Find where the given text appears and provide that cell's center as [x, y] coordinate. 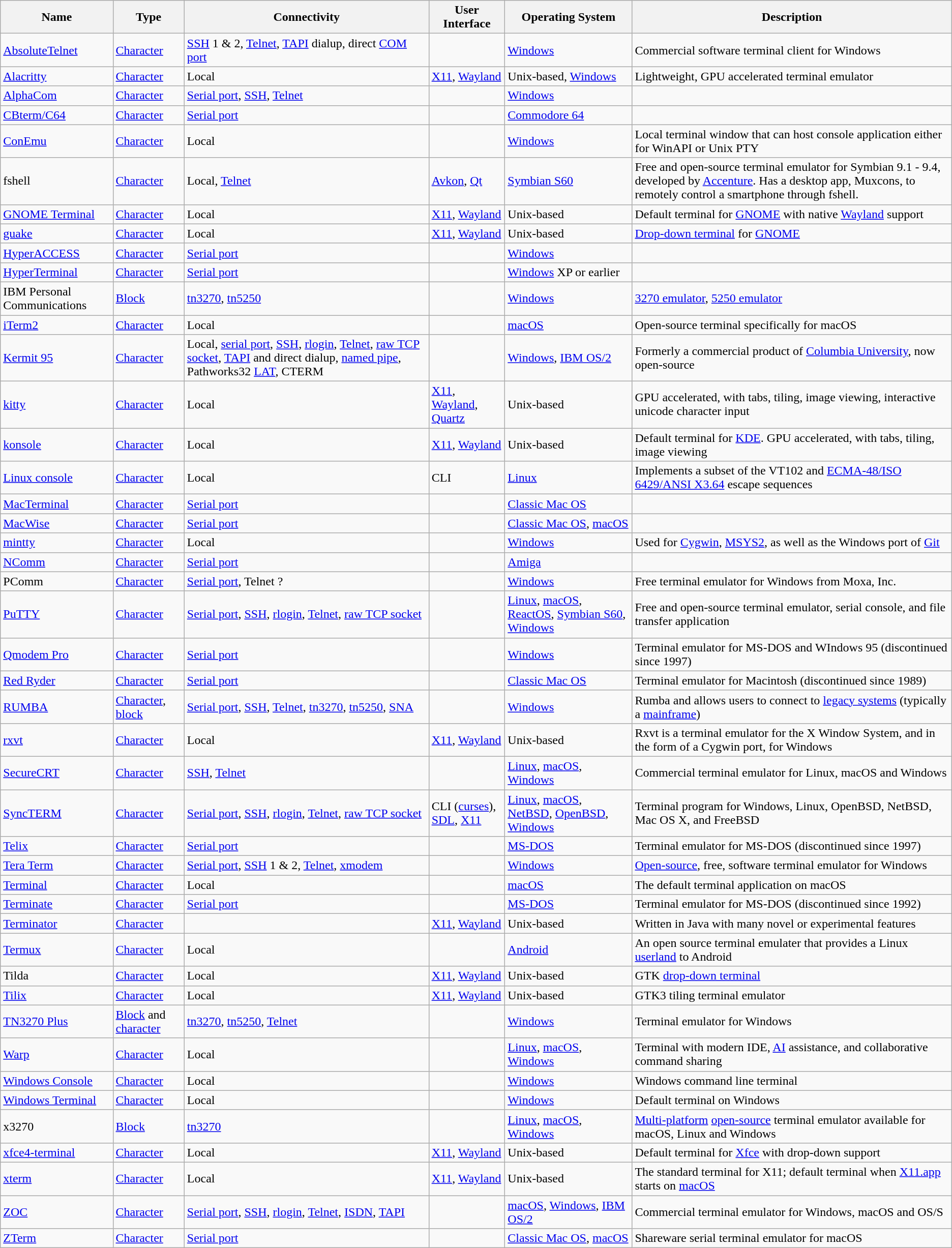
CLI (curses), SDL, X11 [467, 813]
GTK3 tiling terminal emulator [792, 995]
kitty [57, 405]
AlphaCom [57, 96]
rxvt [57, 739]
Alacritty [57, 76]
Terminator [57, 924]
Operating System [569, 17]
Shareware serial terminal emulator for macOS [792, 1238]
Avkon, Qt [467, 181]
Terminal emulator for MS-DOS and WIndows 95 (discontinued since 1997) [792, 654]
Windows Terminal [57, 1100]
GNOME Terminal [57, 214]
MacTerminal [57, 504]
mintty [57, 543]
Warp [57, 1055]
RUMBA [57, 707]
User Interface [467, 17]
HyperACCESS [57, 253]
Linux, macOS, ReactOS, Symbian S60, Windows [569, 614]
Rxvt is a terminal emulator for the X Window System, and in the form of a Cygwin port, for Windows [792, 739]
Local, serial port, SSH, rlogin, Telnet, raw TCP socket, TAPI and direct dialup, named pipe, Pathworks32 LAT, CTERM [306, 358]
An open source terminal emulater that provides a Linux userland to Android [792, 950]
tn3270 [306, 1126]
Telix [57, 846]
Default terminal for GNOME with native Wayland support [792, 214]
tn3270, tn5250, Telnet [306, 1021]
Windows Console [57, 1081]
guake [57, 233]
SecureCRT [57, 773]
HyperTerminal [57, 272]
ZOC [57, 1211]
CBterm/C64 [57, 115]
xterm [57, 1179]
Android [569, 950]
Terminal program for Windows, Linux, OpenBSD, NetBSD, Mac OS X, and FreeBSD [792, 813]
Linux, macOS, NetBSD, OpenBSD, Windows [569, 813]
TN3270 Plus [57, 1021]
Serial port, SSH, Telnet [306, 96]
CLI [467, 478]
konsole [57, 444]
iTerm2 [57, 325]
Drop-down terminal for GNOME [792, 233]
Commodore 64 [569, 115]
Terminal [57, 885]
Unix-based, Windows [569, 76]
PuTTY [57, 614]
Local, Telnet [306, 181]
Terminal with modern IDE, AI assistance, and collaborative command sharing [792, 1055]
x3270 [57, 1126]
ZTerm [57, 1238]
IBM Personal Communications [57, 298]
GPU accelerated, with tabs, tiling, image viewing, interactive unicode character input [792, 405]
Windows command line terminal [792, 1081]
Kermit 95 [57, 358]
Formerly a commercial product of Columbia University, now open-source [792, 358]
Terminal emulator for Windows [792, 1021]
fshell [57, 181]
Free terminal emulator for Windows from Moxa, Inc. [792, 581]
Free and open-source terminal emulator, serial console, and file transfer application [792, 614]
Open-source, free, software terminal emulator for Windows [792, 866]
Windows, IBM OS/2 [569, 358]
Terminal emulator for MS-DOS (discontinued since 1992) [792, 904]
Tilix [57, 995]
Open-source terminal specifically for macOS [792, 325]
MacWise [57, 523]
ConEmu [57, 141]
PComm [57, 581]
Terminal emulator for Macintosh (discontinued since 1989) [792, 680]
Linux [569, 478]
SSH, Telnet [306, 773]
GTK drop-down terminal [792, 976]
Serial port, SSH, rlogin, Telnet, ISDN, TAPI [306, 1211]
Type [148, 17]
Termux [57, 950]
tn3270, tn5250 [306, 298]
Serial port, SSH, Telnet, tn3270, tn5250, SNA [306, 707]
AbsoluteTelnet [57, 50]
The standard terminal for X11; default terminal when X11.app starts on macOS [792, 1179]
Used for Cygwin, MSYS2, as well as the Windows port of Git [792, 543]
xfce4-terminal [57, 1152]
Default terminal for KDE. GPU accelerated, with tabs, tiling, image viewing [792, 444]
Red Ryder [57, 680]
Terminal emulator for MS-DOS (discontinued since 1997) [792, 846]
Written in Java with many novel or experimental features [792, 924]
Commercial software terminal client for Windows [792, 50]
SyncTERM [57, 813]
Windows XP or earlier [569, 272]
3270 emulator, 5250 emulator [792, 298]
Commercial terminal emulator for Linux, macOS and Windows [792, 773]
Character, block [148, 707]
Connectivity [306, 17]
Qmodem Pro [57, 654]
Default terminal for Xfce with drop-down support [792, 1152]
The default terminal application on macOS [792, 885]
Tera Term [57, 866]
Tilda [57, 976]
Name [57, 17]
Lightweight, GPU accelerated terminal emulator [792, 76]
Commercial terminal emulator for Windows, macOS and OS/S [792, 1211]
Default terminal on Windows [792, 1100]
Serial port, SSH 1 & 2, Telnet, xmodem [306, 866]
Description [792, 17]
NComm [57, 562]
Terminate [57, 904]
Block and character [148, 1021]
Rumba and allows users to connect to legacy systems (typically a mainframe) [792, 707]
SSH 1 & 2, Telnet, TAPI dialup, direct COM port [306, 50]
Linux console [57, 478]
Local terminal window that can host console application either for WinAPI or Unix PTY [792, 141]
Multi-platform open-source terminal emulator available for macOS, Linux and Windows [792, 1126]
macOS, Windows, IBM OS/2 [569, 1211]
Serial port, Telnet ? [306, 581]
Symbian S60 [569, 181]
Amiga [569, 562]
X11, Wayland, Quartz [467, 405]
Implements a subset of the VT102 and ECMA-48/ISO 6429/ANSI X3.64 escape sequences [792, 478]
